Pinpoint the cell where the given text exists, returning its [x, y] midpoint coordinate. 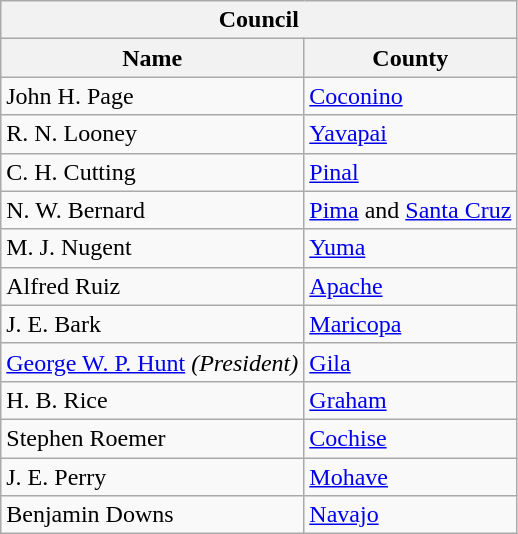
Pinal [410, 172]
Council [259, 20]
J. E. Bark [152, 324]
Benjamin Downs [152, 515]
N. W. Bernard [152, 210]
George W. P. Hunt (President) [152, 362]
Name [152, 58]
Yuma [410, 248]
Coconino [410, 96]
County [410, 58]
Cochise [410, 438]
Pima and Santa Cruz [410, 210]
Mohave [410, 477]
J. E. Perry [152, 477]
Graham [410, 400]
M. J. Nugent [152, 248]
Gila [410, 362]
John H. Page [152, 96]
Yavapai [410, 134]
Navajo [410, 515]
R. N. Looney [152, 134]
C. H. Cutting [152, 172]
Alfred Ruiz [152, 286]
H. B. Rice [152, 400]
Maricopa [410, 324]
Apache [410, 286]
Stephen Roemer [152, 438]
